Pinpoint the cell where the given text exists, returning its [x, y] midpoint coordinate. 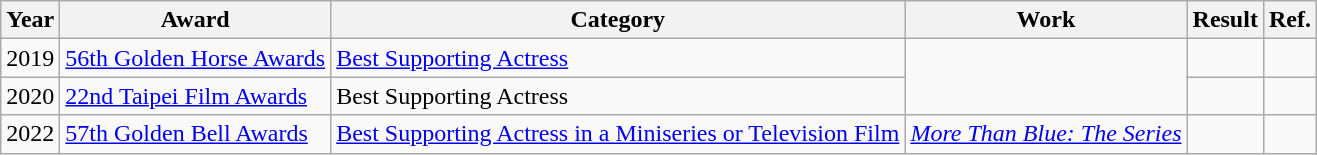
2020 [30, 96]
2019 [30, 58]
Award [196, 20]
Result [1225, 20]
Work [1046, 20]
More Than Blue: The Series [1046, 134]
57th Golden Bell Awards [196, 134]
56th Golden Horse Awards [196, 58]
Ref. [1290, 20]
Best Supporting Actress in a Miniseries or Television Film [618, 134]
Category [618, 20]
2022 [30, 134]
Year [30, 20]
22nd Taipei Film Awards [196, 96]
